For the text-containing cell, return its midpoint in (X, Y) coordinate format. 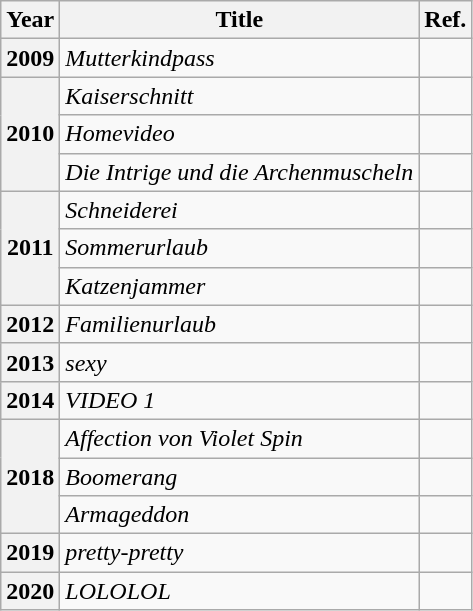
Ref. (446, 20)
Title (240, 20)
Year (30, 20)
2019 (30, 553)
Die Intrige und die Archenmuscheln (240, 172)
2018 (30, 476)
sexy (240, 362)
pretty-pretty (240, 553)
2013 (30, 362)
Sommerurlaub (240, 248)
Familienurlaub (240, 324)
2012 (30, 324)
VIDEO 1 (240, 400)
Armageddon (240, 515)
2014 (30, 400)
2010 (30, 134)
LOLOLOL (240, 591)
2011 (30, 248)
Mutterkindpass (240, 58)
2020 (30, 591)
Homevideo (240, 134)
2009 (30, 58)
Schneiderei (240, 210)
Affection von Violet Spin (240, 438)
Boomerang (240, 477)
Katzenjammer (240, 286)
Kaiserschnitt (240, 96)
